Provide the (X, Y) coordinate of the cell's center where the given text is located.  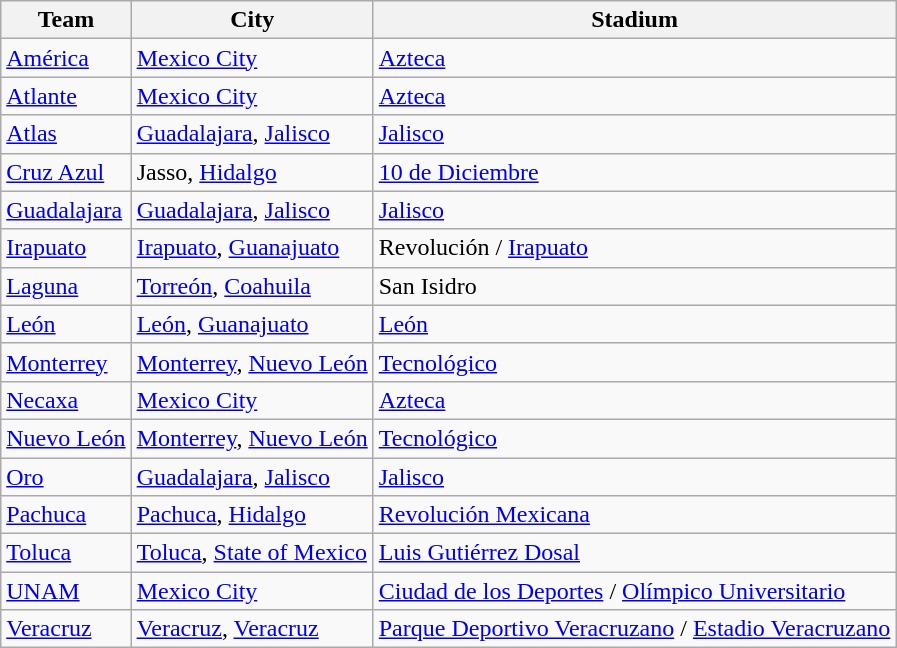
Toluca (66, 553)
Monterrey (66, 362)
Nuevo León (66, 438)
León, Guanajuato (252, 324)
Guadalajara (66, 210)
Irapuato (66, 248)
Torreón, Coahuila (252, 286)
Revolución / Irapuato (634, 248)
Veracruz, Veracruz (252, 629)
Veracruz (66, 629)
Laguna (66, 286)
Atlante (66, 96)
Toluca, State of Mexico (252, 553)
City (252, 20)
Ciudad de los Deportes / Olímpico Universitario (634, 591)
Atlas (66, 134)
Stadium (634, 20)
Pachuca, Hidalgo (252, 515)
Irapuato, Guanajuato (252, 248)
Revolución Mexicana (634, 515)
UNAM (66, 591)
Parque Deportivo Veracruzano / Estadio Veracruzano (634, 629)
Oro (66, 477)
Jasso, Hidalgo (252, 172)
10 de Diciembre (634, 172)
Necaxa (66, 400)
Cruz Azul (66, 172)
San Isidro (634, 286)
Team (66, 20)
Pachuca (66, 515)
América (66, 58)
Luis Gutiérrez Dosal (634, 553)
